Locate the cell with the specified text and output its [X, Y] center coordinate. 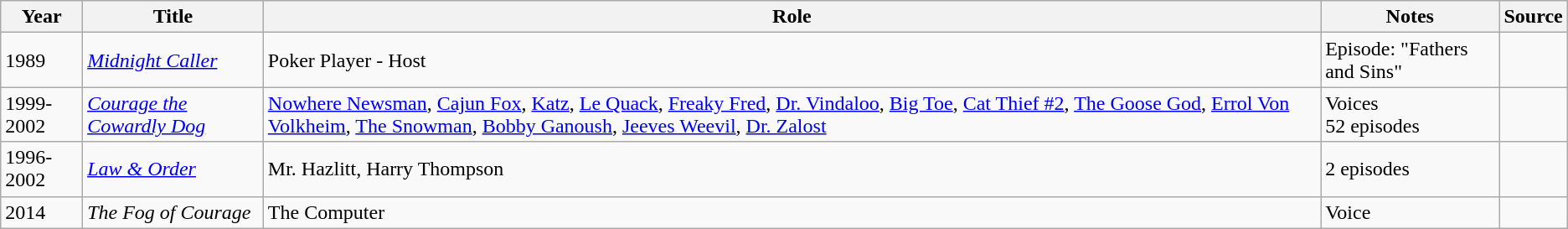
Year [42, 17]
Title [173, 17]
Courage the Cowardly Dog [173, 114]
Notes [1411, 17]
Poker Player - Host [792, 60]
Midnight Caller [173, 60]
1989 [42, 60]
Role [792, 17]
2014 [42, 212]
The Computer [792, 212]
Voice [1411, 212]
Law & Order [173, 169]
The Fog of Courage [173, 212]
Episode: "Fathers and Sins" [1411, 60]
1999-2002 [42, 114]
Voices52 episodes [1411, 114]
1996-2002 [42, 169]
2 episodes [1411, 169]
Source [1533, 17]
Mr. Hazlitt, Harry Thompson [792, 169]
